Find where the given text appears and provide that cell's center as (x, y) coordinate. 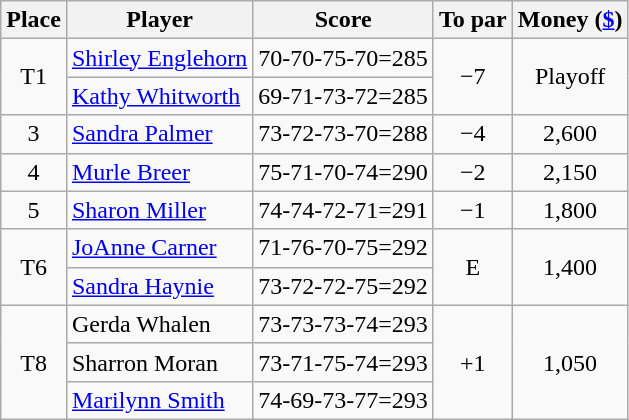
1,050 (570, 362)
Gerda Whalen (159, 324)
Sandra Palmer (159, 134)
73-71-75-74=293 (344, 362)
Place (34, 20)
To par (472, 20)
Kathy Whitworth (159, 96)
1,400 (570, 267)
73-72-73-70=288 (344, 134)
E (472, 267)
Playoff (570, 77)
−4 (472, 134)
70-70-75-70=285 (344, 58)
−7 (472, 77)
75-71-70-74=290 (344, 172)
Shirley Englehorn (159, 58)
−2 (472, 172)
Marilynn Smith (159, 400)
−1 (472, 210)
73-72-72-75=292 (344, 286)
71-76-70-75=292 (344, 248)
5 (34, 210)
Score (344, 20)
74-74-72-71=291 (344, 210)
2,600 (570, 134)
73-73-73-74=293 (344, 324)
JoAnne Carner (159, 248)
T8 (34, 362)
69-71-73-72=285 (344, 96)
Money ($) (570, 20)
+1 (472, 362)
Murle Breer (159, 172)
Sharron Moran (159, 362)
T6 (34, 267)
Player (159, 20)
Sharon Miller (159, 210)
Sandra Haynie (159, 286)
1,800 (570, 210)
4 (34, 172)
74-69-73-77=293 (344, 400)
3 (34, 134)
2,150 (570, 172)
T1 (34, 77)
